Detect which cell encompasses the target text, then output its [X, Y] center coordinate. 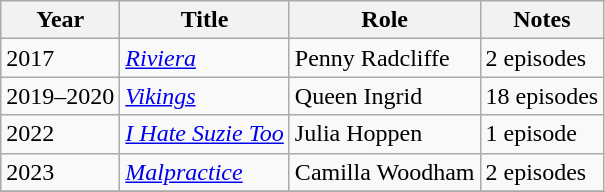
Title [205, 20]
Notes [542, 20]
Malpractice [205, 172]
2017 [60, 58]
Year [60, 20]
Camilla Woodham [384, 172]
2023 [60, 172]
2022 [60, 134]
I Hate Suzie Too [205, 134]
2019–2020 [60, 96]
Julia Hoppen [384, 134]
Riviera [205, 58]
Vikings [205, 96]
18 episodes [542, 96]
Role [384, 20]
Queen Ingrid [384, 96]
1 episode [542, 134]
Penny Radcliffe [384, 58]
